From the cell containing the given text, extract its center point as (x, y) coordinate. 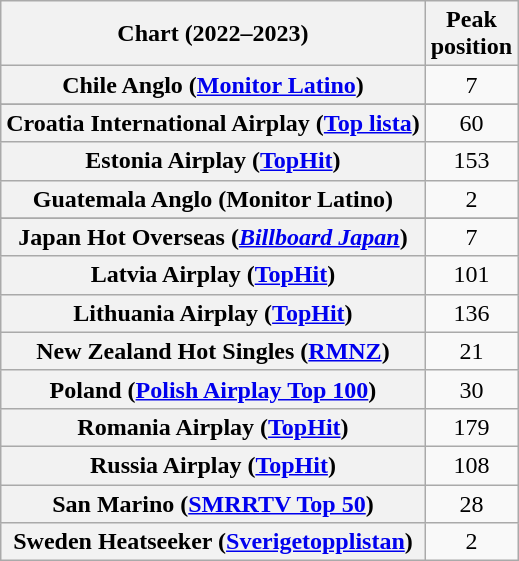
Estonia Airplay (TopHit) (213, 161)
21 (471, 351)
Russia Airplay (TopHit) (213, 465)
28 (471, 503)
Sweden Heatseeker (Sverigetopplistan) (213, 542)
Croatia International Airplay (Top lista) (213, 123)
Chile Anglo (Monitor Latino) (213, 85)
Latvia Airplay (TopHit) (213, 275)
Japan Hot Overseas (Billboard Japan) (213, 237)
30 (471, 389)
Poland (Polish Airplay Top 100) (213, 389)
101 (471, 275)
Chart (2022–2023) (213, 34)
Peakposition (471, 34)
153 (471, 161)
Guatemala Anglo (Monitor Latino) (213, 199)
New Zealand Hot Singles (RMNZ) (213, 351)
179 (471, 427)
Lithuania Airplay (TopHit) (213, 313)
Romania Airplay (TopHit) (213, 427)
60 (471, 123)
San Marino (SMRRTV Top 50) (213, 503)
136 (471, 313)
108 (471, 465)
